Scan for the cell matching the given text and deliver its (x, y) coordinate at center. 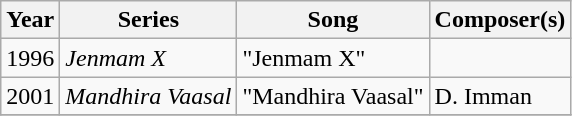
"Mandhira Vaasal" (333, 96)
D. Imman (500, 96)
Composer(s) (500, 20)
Series (148, 20)
Jenmam X (148, 58)
Year (30, 20)
"Jenmam X" (333, 58)
1996 (30, 58)
Mandhira Vaasal (148, 96)
Song (333, 20)
2001 (30, 96)
